Determine the (x, y) coordinate at the center of the cell enclosing the given text.  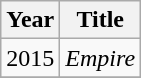
2015 (30, 58)
Year (30, 20)
Empire (100, 58)
Title (100, 20)
